Pinpoint the cell where the given text exists, returning its [x, y] midpoint coordinate. 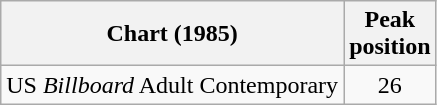
26 [390, 85]
Chart (1985) [172, 34]
US Billboard Adult Contemporary [172, 85]
Peakposition [390, 34]
